Output the (X, Y) coordinate of the center of the cell containing the given text.  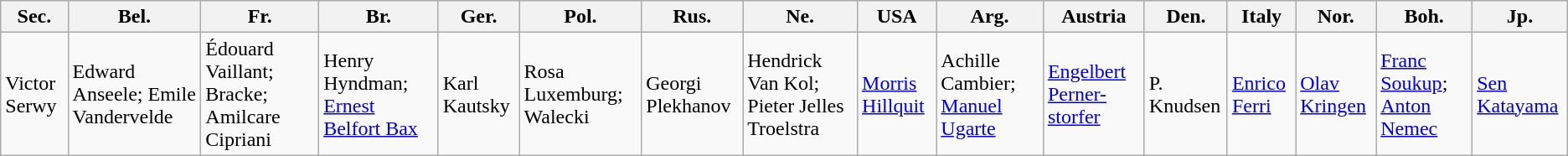
P. Knudsen (1186, 94)
Pol. (580, 17)
Austria (1094, 17)
Nor. (1336, 17)
Bel. (134, 17)
Victor Serwy (34, 94)
Arg. (990, 17)
Hendrick Van Kol; Pieter Jelles Troelstra (801, 94)
Rus. (692, 17)
Henry Hyndman; Ernest Belfort Bax (379, 94)
Engelbert Perner-storfer (1094, 94)
Achille Cambier; Manuel Ugarte (990, 94)
Ger. (479, 17)
Georgi Plekhanov (692, 94)
Rosa Luxemburg; Walecki (580, 94)
Fr. (260, 17)
Jp. (1520, 17)
Den. (1186, 17)
Olav Kringen (1336, 94)
USA (897, 17)
Édouard Vaillant; Bracke; Amilcare Cipriani (260, 94)
Enrico Ferri (1261, 94)
Italy (1261, 17)
Br. (379, 17)
Ne. (801, 17)
Sen Katayama (1520, 94)
Morris Hillquit (897, 94)
Edward Anseele; Emile Vandervelde (134, 94)
Boh. (1424, 17)
Sec. (34, 17)
Franc Soukup; Anton Nemec (1424, 94)
Karl Kautsky (479, 94)
